For the text-containing cell, return its midpoint in [x, y] coordinate format. 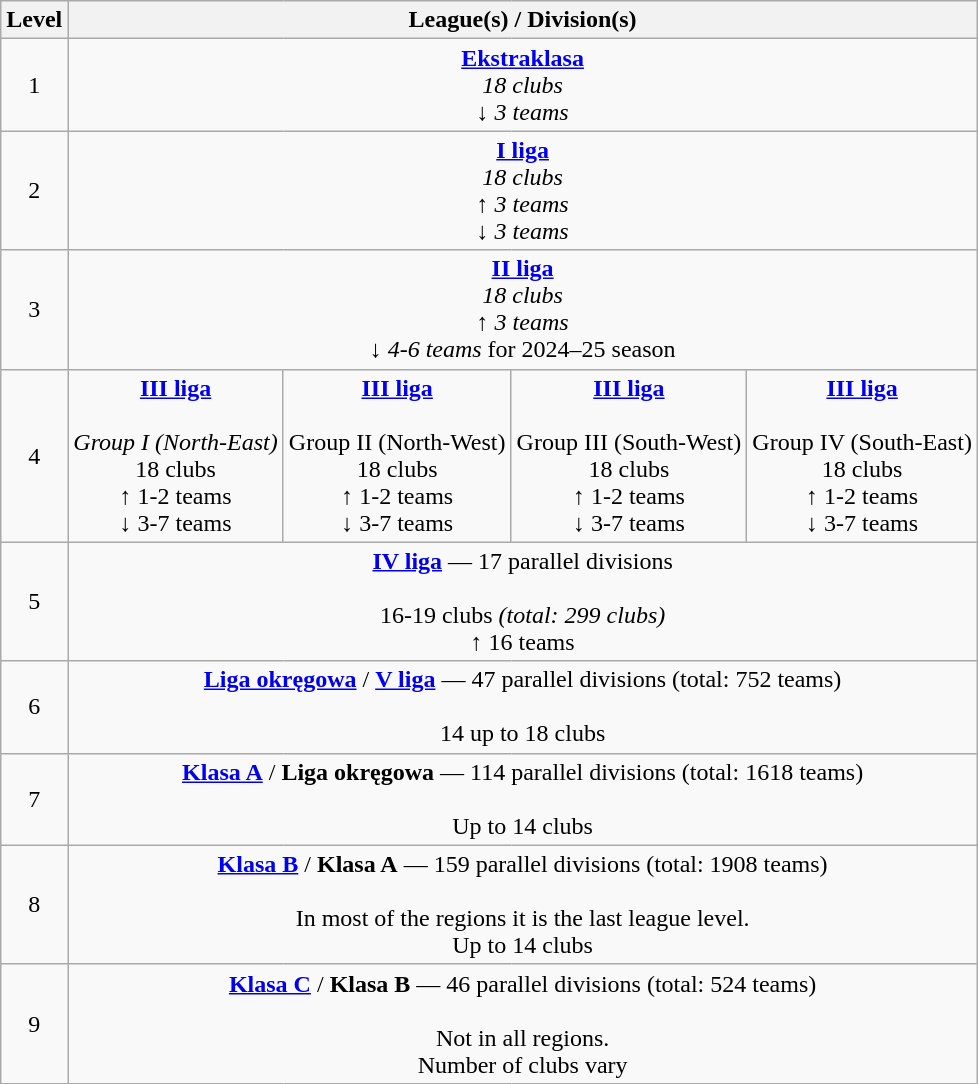
Klasa C / Klasa B — 46 parallel divisions (total: 524 teams)Not in all regions. Number of clubs vary [523, 1024]
IV liga — 17 parallel divisions16-19 clubs (total: 299 clubs)↑ 16 teams [523, 602]
9 [34, 1024]
III ligaGroup IV (South-East) 18 clubs ↑ 1-2 teams↓ 3-7 teams [862, 456]
3 [34, 310]
III ligaGroup II (North-West) 18 clubs ↑ 1-2 teams↓ 3-7 teams [397, 456]
6 [34, 707]
III ligaGroup I (North-East) 18 clubs ↑ 1-2 teams↓ 3-7 teams [176, 456]
2 [34, 190]
5 [34, 602]
Klasa B / Klasa A — 159 parallel divisions (total: 1908 teams)In most of the regions it is the last league level. Up to 14 clubs [523, 904]
I liga18 clubs↑ 3 teams↓ 3 teams [523, 190]
Liga okręgowa / V liga — 47 parallel divisions (total: 752 teams)14 up to 18 clubs [523, 707]
League(s) / Division(s) [523, 20]
Klasa A / Liga okręgowa — 114 parallel divisions (total: 1618 teams)Up to 14 clubs [523, 799]
III ligaGroup III (South-West) 18 clubs ↑ 1-2 teams↓ 3-7 teams [629, 456]
4 [34, 456]
II liga18 clubs↑ 3 teams↓ 4-6 teams for 2024–25 season [523, 310]
7 [34, 799]
1 [34, 85]
Ekstraklasa18 clubs↓ 3 teams [523, 85]
Level [34, 20]
8 [34, 904]
